Find where the given text appears and provide that cell's center as (x, y) coordinate. 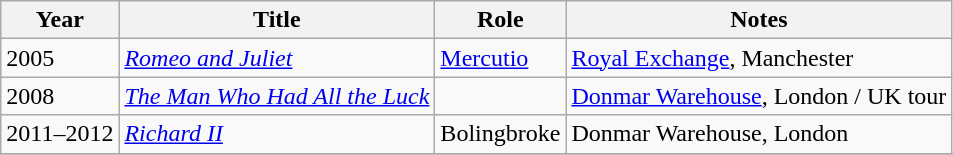
Royal Exchange, Manchester (759, 58)
Donmar Warehouse, London / UK tour (759, 96)
2008 (60, 96)
Mercutio (500, 58)
2005 (60, 58)
Bolingbroke (500, 134)
Notes (759, 20)
Year (60, 20)
Title (277, 20)
Romeo and Juliet (277, 58)
Role (500, 20)
The Man Who Had All the Luck (277, 96)
2011–2012 (60, 134)
Richard II (277, 134)
Donmar Warehouse, London (759, 134)
